Determine the [X, Y] coordinate at the center of the cell enclosing the given text.  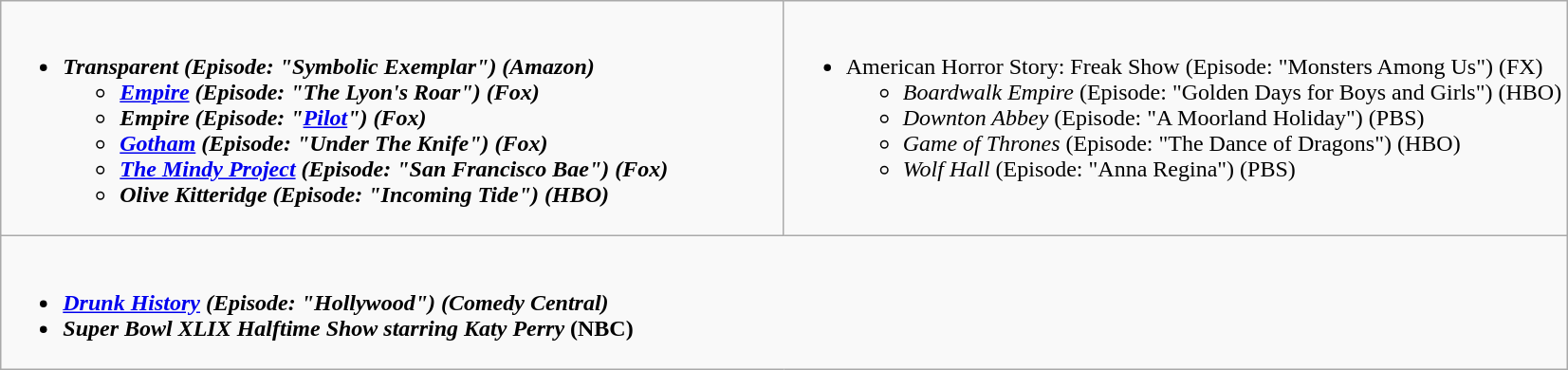
Drunk History (Episode: "Hollywood") (Comedy Central)Super Bowl XLIX Halftime Show starring Katy Perry (NBC) [784, 303]
